Search for the cell housing the specified text and yield its (X, Y) center coordinate. 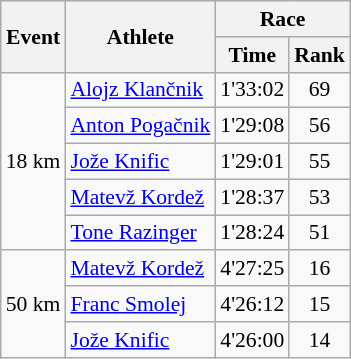
Race (282, 19)
Franc Smolej (140, 304)
Rank (320, 55)
50 km (34, 304)
Anton Pogačnik (140, 126)
1'28:37 (252, 197)
1'29:08 (252, 126)
51 (320, 233)
1'29:01 (252, 162)
4'27:25 (252, 269)
Event (34, 36)
Tone Razinger (140, 233)
Athlete (140, 36)
14 (320, 340)
16 (320, 269)
69 (320, 90)
Alojz Klančnik (140, 90)
55 (320, 162)
1'28:24 (252, 233)
Time (252, 55)
4'26:12 (252, 304)
56 (320, 126)
1'33:02 (252, 90)
53 (320, 197)
4'26:00 (252, 340)
18 km (34, 161)
15 (320, 304)
